Return (X, Y) of the center of cell containing provided text 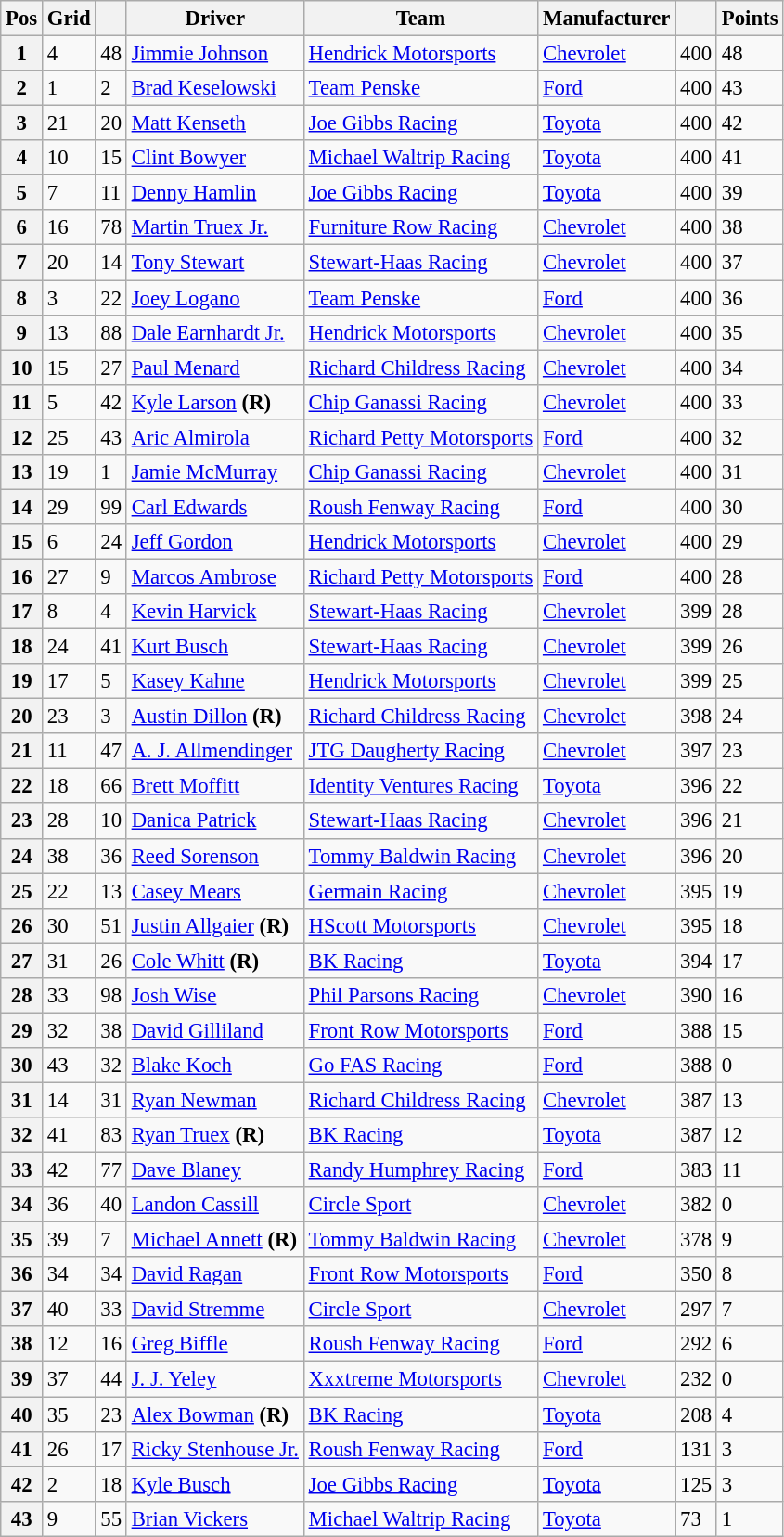
Clint Bowyer (215, 158)
Driver (215, 19)
47 (111, 751)
Kurt Busch (215, 647)
397 (696, 751)
Ryan Truex (R) (215, 1135)
390 (696, 996)
88 (111, 332)
77 (111, 1170)
Grid (69, 19)
83 (111, 1135)
Tony Stewart (215, 263)
Denny Hamlin (215, 193)
J. J. Yeley (215, 1379)
Danica Patrick (215, 821)
Marcos Ambrose (215, 576)
Furniture Row Racing (420, 227)
Dale Earnhardt Jr. (215, 332)
378 (696, 1240)
Identity Ventures Racing (420, 786)
125 (696, 1484)
Matt Kenseth (215, 123)
Manufacturer (607, 19)
Xxxtreme Motorsports (420, 1379)
Kyle Busch (215, 1484)
Reed Sorenson (215, 856)
73 (696, 1518)
Kyle Larson (R) (215, 402)
Austin Dillon (R) (215, 717)
99 (111, 507)
Ricky Stenhouse Jr. (215, 1449)
Michael Annett (R) (215, 1240)
350 (696, 1274)
Landon Cassill (215, 1205)
Martin Truex Jr. (215, 227)
Jimmie Johnson (215, 54)
Justin Allgaier (R) (215, 925)
382 (696, 1205)
Joey Logano (215, 298)
Jamie McMurray (215, 472)
Team (420, 19)
232 (696, 1379)
David Gilliland (215, 1030)
208 (696, 1414)
Paul Menard (215, 368)
Aric Almirola (215, 437)
78 (111, 227)
David Ragan (215, 1274)
Points (750, 19)
Ryan Newman (215, 1100)
297 (696, 1310)
Blake Koch (215, 1066)
Dave Blaney (215, 1170)
Casey Mears (215, 891)
55 (111, 1518)
44 (111, 1379)
Germain Racing (420, 891)
Josh Wise (215, 996)
Brad Keselowski (215, 88)
Pos (22, 19)
Cole Whitt (R) (215, 961)
Go FAS Racing (420, 1066)
A. J. Allmendinger (215, 751)
131 (696, 1449)
Greg Biffle (215, 1345)
383 (696, 1170)
Kevin Harvick (215, 612)
Phil Parsons Racing (420, 996)
98 (111, 996)
David Stremme (215, 1310)
Brian Vickers (215, 1518)
Alex Bowman (R) (215, 1414)
398 (696, 717)
Carl Edwards (215, 507)
Randy Humphrey Racing (420, 1170)
66 (111, 786)
Brett Moffitt (215, 786)
51 (111, 925)
Jeff Gordon (215, 542)
Kasey Kahne (215, 681)
HScott Motorsports (420, 925)
292 (696, 1345)
JTG Daugherty Racing (420, 751)
394 (696, 961)
